Detect which cell encompasses the target text, then output its (X, Y) center coordinate. 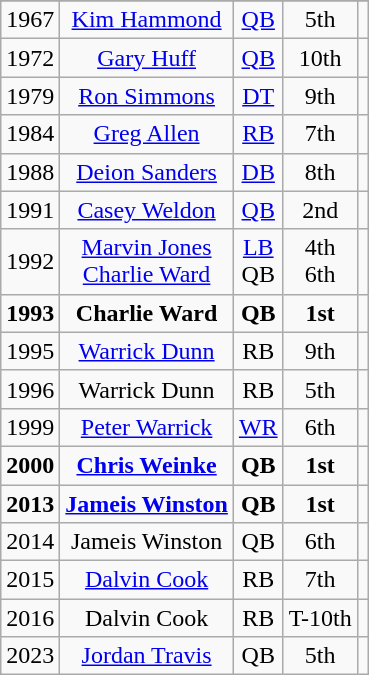
1996 (30, 389)
1979 (30, 96)
2015 (30, 580)
1995 (30, 351)
Chris Weinke (147, 465)
Charlie Ward (147, 313)
T-10th (320, 618)
Marvin JonesCharlie Ward (147, 262)
10th (320, 58)
1988 (30, 172)
Ron Simmons (147, 96)
2014 (30, 542)
DT (258, 96)
1967 (30, 20)
2016 (30, 618)
1993 (30, 313)
4th6th (320, 262)
Casey Weldon (147, 210)
1972 (30, 58)
Greg Allen (147, 134)
8th (320, 172)
2023 (30, 656)
Kim Hammond (147, 20)
Jordan Travis (147, 656)
Gary Huff (147, 58)
2nd (320, 210)
1984 (30, 134)
1999 (30, 427)
DB (258, 172)
LBQB (258, 262)
WR (258, 427)
1992 (30, 262)
Peter Warrick (147, 427)
1991 (30, 210)
2013 (30, 503)
2000 (30, 465)
Deion Sanders (147, 172)
